Scan for the cell matching the given text and deliver its [X, Y] coordinate at center. 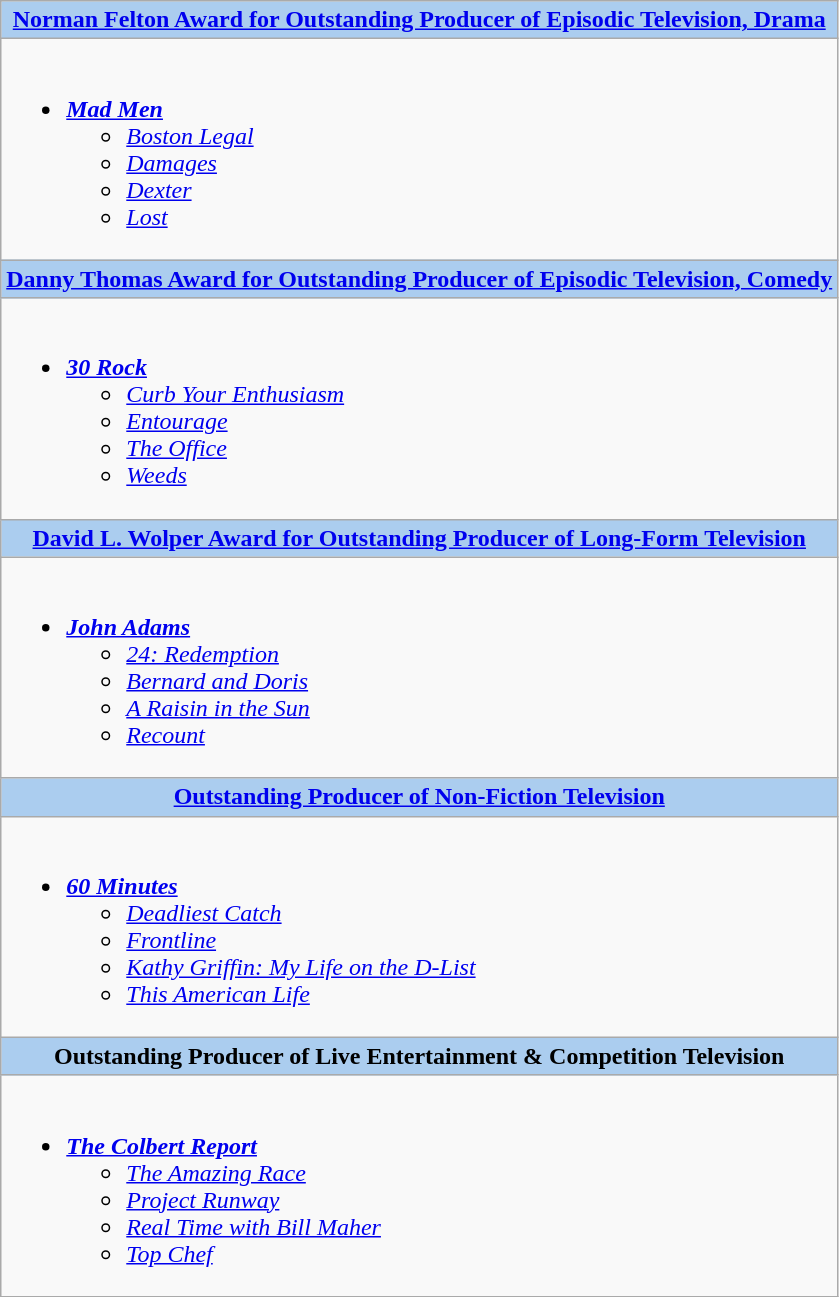
David L. Wolper Award for Outstanding Producer of Long-Form Television [420, 538]
Danny Thomas Award for Outstanding Producer of Episodic Television, Comedy [420, 279]
30 RockCurb Your EnthusiasmEntourageThe OfficeWeeds [420, 408]
Norman Felton Award for Outstanding Producer of Episodic Television, Drama [420, 20]
60 MinutesDeadliest CatchFrontlineKathy Griffin: My Life on the D-ListThis American Life [420, 926]
The Colbert ReportThe Amazing RaceProject RunwayReal Time with Bill MaherTop Chef [420, 1186]
Outstanding Producer of Live Entertainment & Competition Television [420, 1056]
Outstanding Producer of Non-Fiction Television [420, 797]
John Adams24: RedemptionBernard and DorisA Raisin in the SunRecount [420, 668]
Mad MenBoston LegalDamagesDexterLost [420, 150]
